Extract the (x, y) coordinate from the center of the cell holding the provided text.  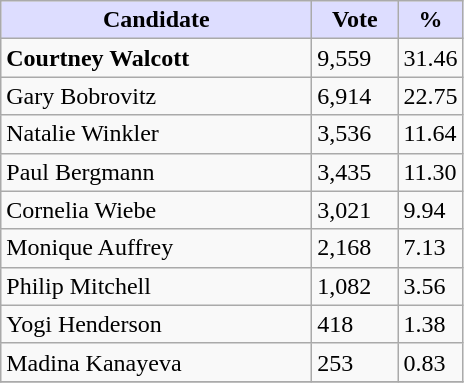
Cornelia Wiebe (156, 210)
0.83 (430, 362)
7.13 (430, 248)
6,914 (355, 96)
3.56 (430, 286)
3,536 (355, 134)
Gary Bobrovitz (156, 96)
Yogi Henderson (156, 324)
2,168 (355, 248)
31.46 (430, 58)
1.38 (430, 324)
11.64 (430, 134)
Paul Bergmann (156, 172)
22.75 (430, 96)
11.30 (430, 172)
1,082 (355, 286)
9,559 (355, 58)
9.94 (430, 210)
Courtney Walcott (156, 58)
3,021 (355, 210)
253 (355, 362)
Madina Kanayeva (156, 362)
Vote (355, 20)
Candidate (156, 20)
3,435 (355, 172)
418 (355, 324)
% (430, 20)
Natalie Winkler (156, 134)
Monique Auffrey (156, 248)
Philip Mitchell (156, 286)
